Output the [x, y] coordinate of the center of the cell containing the given text.  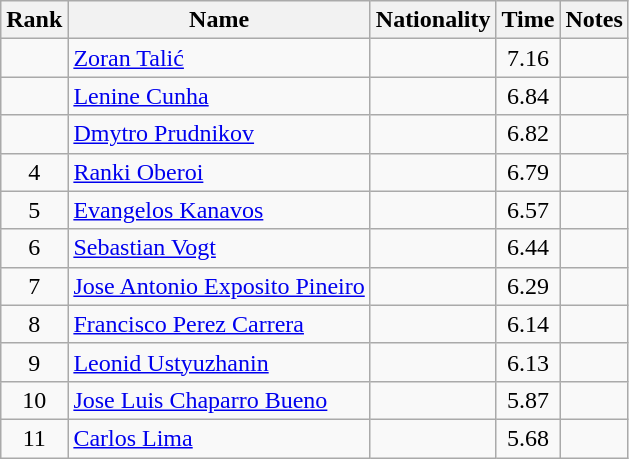
Dmytro Prudnikov [219, 134]
Zoran Talić [219, 58]
6.14 [528, 324]
7.16 [528, 58]
6.13 [528, 362]
Name [219, 20]
Notes [594, 20]
Evangelos Kanavos [219, 210]
Francisco Perez Carrera [219, 324]
6 [34, 248]
9 [34, 362]
5.87 [528, 400]
Jose Luis Chaparro Bueno [219, 400]
6.29 [528, 286]
6.44 [528, 248]
7 [34, 286]
Jose Antonio Exposito Pineiro [219, 286]
10 [34, 400]
Sebastian Vogt [219, 248]
4 [34, 172]
Nationality [433, 20]
Leonid Ustyuzhanin [219, 362]
Lenine Cunha [219, 96]
6.57 [528, 210]
6.82 [528, 134]
Carlos Lima [219, 438]
8 [34, 324]
Ranki Oberoi [219, 172]
5 [34, 210]
Rank [34, 20]
Time [528, 20]
6.84 [528, 96]
6.79 [528, 172]
11 [34, 438]
5.68 [528, 438]
